From the cell containing the given text, extract its center point as [x, y] coordinate. 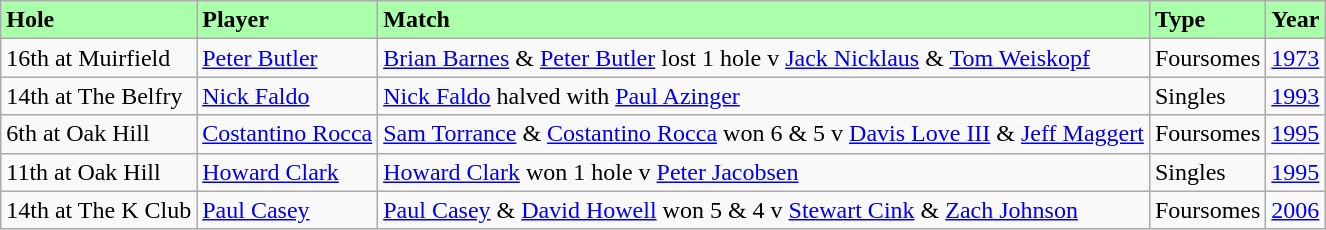
1973 [1296, 58]
Costantino Rocca [288, 134]
16th at Muirfield [99, 58]
Paul Casey & David Howell won 5 & 4 v Stewart Cink & Zach Johnson [764, 210]
Sam Torrance & Costantino Rocca won 6 & 5 v Davis Love III & Jeff Maggert [764, 134]
Type [1207, 20]
6th at Oak Hill [99, 134]
2006 [1296, 210]
Paul Casey [288, 210]
Player [288, 20]
14th at The Belfry [99, 96]
Howard Clark won 1 hole v Peter Jacobsen [764, 172]
Hole [99, 20]
Year [1296, 20]
Nick Faldo halved with Paul Azinger [764, 96]
11th at Oak Hill [99, 172]
14th at The K Club [99, 210]
Nick Faldo [288, 96]
1993 [1296, 96]
Howard Clark [288, 172]
Match [764, 20]
Peter Butler [288, 58]
Brian Barnes & Peter Butler lost 1 hole v Jack Nicklaus & Tom Weiskopf [764, 58]
